Find where the given text appears and provide that cell's center as (x, y) coordinate. 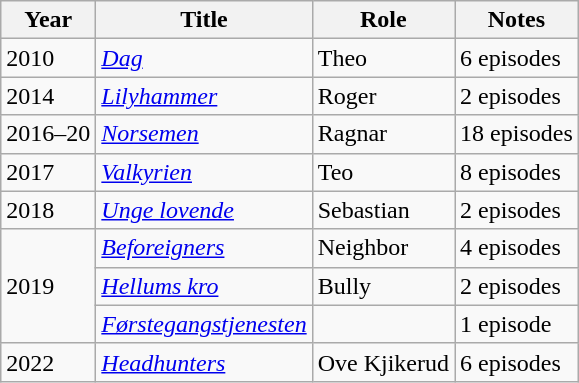
1 episode (517, 324)
Valkyrien (204, 172)
Unge lovende (204, 210)
Lilyhammer (204, 96)
Headhunters (204, 362)
Title (204, 20)
Roger (383, 96)
2014 (48, 96)
Dag (204, 58)
Teo (383, 172)
18 episodes (517, 134)
2018 (48, 210)
Hellums kro (204, 286)
2019 (48, 286)
Sebastian (383, 210)
Notes (517, 20)
Year (48, 20)
Theo (383, 58)
Neighbor (383, 248)
8 episodes (517, 172)
Norsemen (204, 134)
Førstegangstjenesten (204, 324)
2010 (48, 58)
Role (383, 20)
2016–20 (48, 134)
Ragnar (383, 134)
Beforeigners (204, 248)
4 episodes (517, 248)
2022 (48, 362)
Bully (383, 286)
Ove Kjikerud (383, 362)
2017 (48, 172)
